Pinpoint the cell where the given text exists, returning its [X, Y] midpoint coordinate. 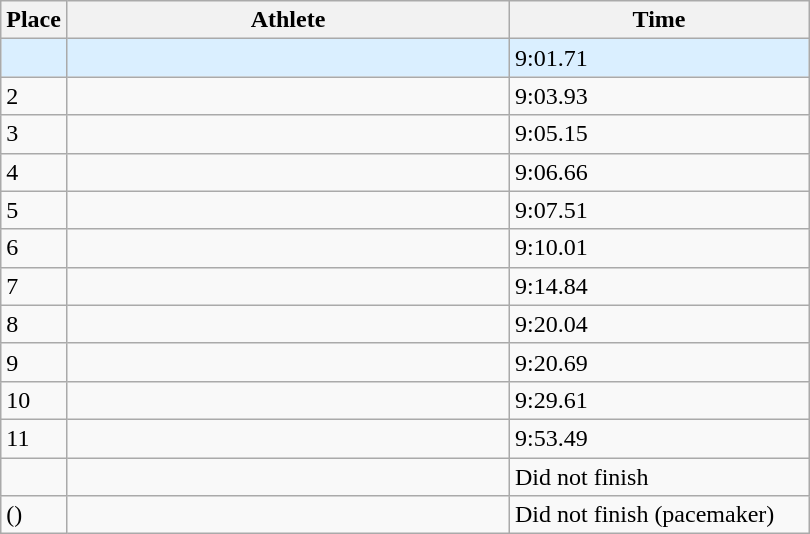
6 [34, 248]
9:53.49 [660, 438]
2 [34, 96]
11 [34, 438]
7 [34, 286]
9 [34, 362]
8 [34, 324]
9:10.01 [660, 248]
9:01.71 [660, 58]
10 [34, 400]
Did not finish (pacemaker) [660, 515]
9:03.93 [660, 96]
4 [34, 172]
3 [34, 134]
Place [34, 20]
9:07.51 [660, 210]
9:14.84 [660, 286]
9:20.04 [660, 324]
5 [34, 210]
9:06.66 [660, 172]
() [34, 515]
Athlete [288, 20]
9:29.61 [660, 400]
9:20.69 [660, 362]
Time [660, 20]
Did not finish [660, 477]
9:05.15 [660, 134]
